Capture the cell that displays the provided text and extract its (X, Y) central coordinate. 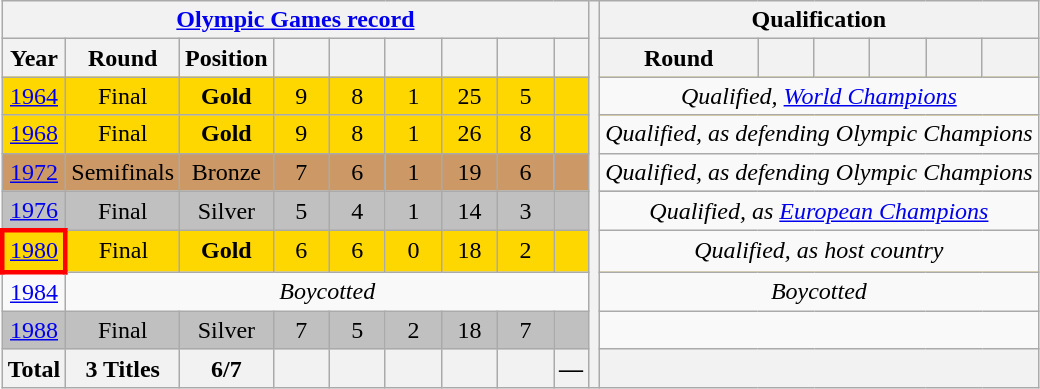
1972 (34, 172)
1988 (34, 330)
Year (34, 58)
Qualified, World Champions (819, 96)
3 (526, 211)
26 (469, 134)
Total (34, 368)
1968 (34, 134)
14 (469, 211)
Olympic Games record (295, 20)
Semifinals (123, 172)
25 (469, 96)
Qualification (819, 20)
Bronze (227, 172)
3 Titles (123, 368)
Qualified, as European Champions (819, 211)
6/7 (227, 368)
— (572, 368)
19 (469, 172)
1980 (34, 252)
Qualified, as host country (819, 252)
1984 (34, 292)
Position (227, 58)
1976 (34, 211)
1964 (34, 96)
4 (357, 211)
0 (413, 252)
